Capture the cell that displays the provided text and extract its [x, y] central coordinate. 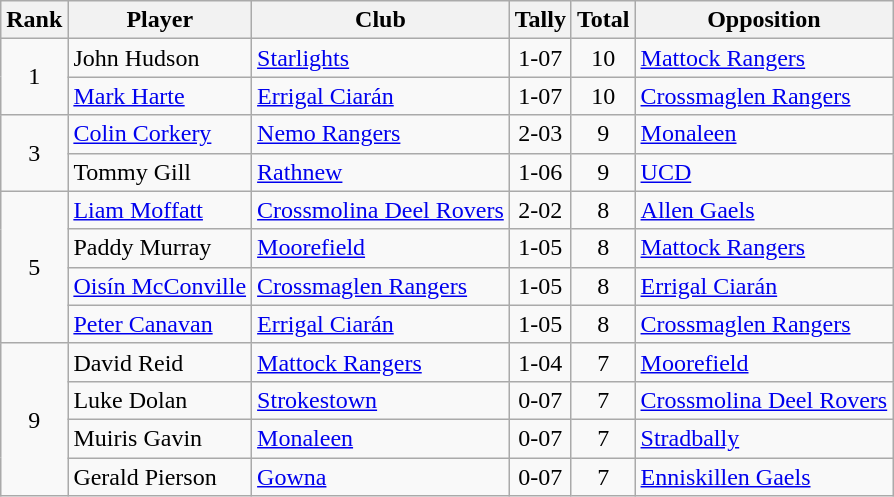
Muiris Gavin [160, 438]
Colin Corkery [160, 134]
Strokestown [381, 400]
2-02 [540, 210]
Rank [34, 20]
John Hudson [160, 58]
Nemo Rangers [381, 134]
Player [160, 20]
1-06 [540, 172]
Enniskillen Gaels [764, 477]
Allen Gaels [764, 210]
David Reid [160, 362]
Stradbally [764, 438]
Peter Canavan [160, 324]
Tally [540, 20]
Liam Moffatt [160, 210]
Luke Dolan [160, 400]
Mark Harte [160, 96]
5 [34, 267]
Opposition [764, 20]
Total [603, 20]
Club [381, 20]
2-03 [540, 134]
Starlights [381, 58]
Tommy Gill [160, 172]
Gowna [381, 477]
UCD [764, 172]
Oisín McConville [160, 286]
Paddy Murray [160, 248]
Gerald Pierson [160, 477]
3 [34, 153]
Rathnew [381, 172]
1 [34, 77]
1-04 [540, 362]
